Find where the given text appears and provide that cell's center as (X, Y) coordinate. 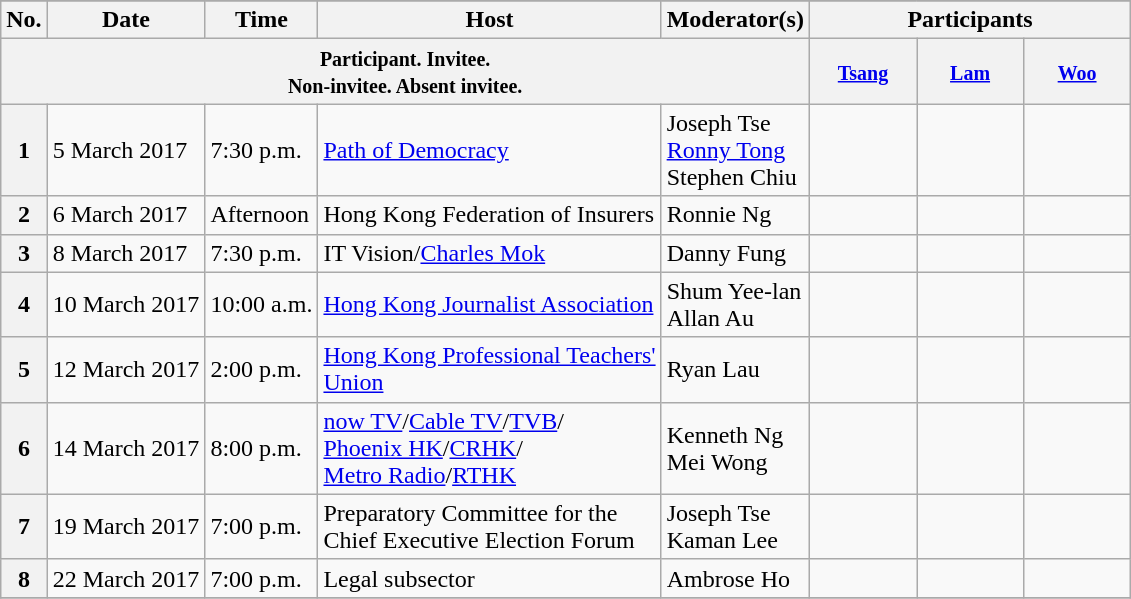
Tsang (862, 72)
Joseph TseKaman Lee (735, 526)
5 March 2017 (126, 150)
Afternoon (262, 215)
Woo (1078, 72)
14 March 2017 (126, 448)
Shum Yee-lan Allan Au (735, 304)
12 March 2017 (126, 370)
Preparatory Committee for theChief Executive Election Forum (490, 526)
Joseph TseRonny TongStephen Chiu (735, 150)
Hong Kong Professional Teachers'Union (490, 370)
Moderator(s) (735, 20)
Ambrose Ho (735, 578)
Participant. Invitee. Non-invitee. Absent invitee. (406, 72)
Hong Kong Federation of Insurers (490, 215)
Kenneth Ng Mei Wong (735, 448)
Hong Kong Journalist Association (490, 304)
2 (24, 215)
5 (24, 370)
1 (24, 150)
4 (24, 304)
7 (24, 526)
10:00 a.m. (262, 304)
Path of Democracy (490, 150)
Lam (970, 72)
Ryan Lau (735, 370)
now TV/Cable TV/TVB/Phoenix HK/CRHK/Metro Radio/RTHK (490, 448)
Participants (970, 20)
IT Vision/Charles Mok (490, 253)
3 (24, 253)
22 March 2017 (126, 578)
Ronnie Ng (735, 215)
Host (490, 20)
Legal subsector (490, 578)
8 March 2017 (126, 253)
8 (24, 578)
No. (24, 20)
6 (24, 448)
6 March 2017 (126, 215)
10 March 2017 (126, 304)
Danny Fung (735, 253)
19 March 2017 (126, 526)
2:00 p.m. (262, 370)
Time (262, 20)
8:00 p.m. (262, 448)
Date (126, 20)
